Return the [X, Y] coordinate for the center point of the cell that contains the specified text.  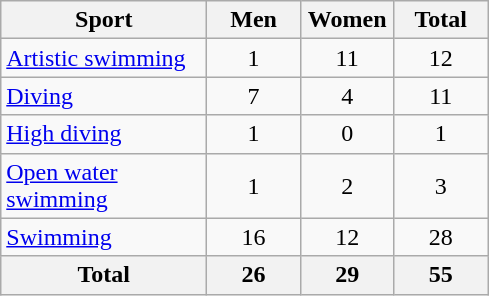
7 [254, 96]
3 [441, 186]
16 [254, 237]
High diving [104, 134]
26 [254, 275]
0 [347, 134]
Diving [104, 96]
Artistic swimming [104, 58]
Sport [104, 20]
28 [441, 237]
Women [347, 20]
29 [347, 275]
Open water swimming [104, 186]
4 [347, 96]
Swimming [104, 237]
55 [441, 275]
Men [254, 20]
2 [347, 186]
